Search for the cell housing the specified text and yield its (X, Y) center coordinate. 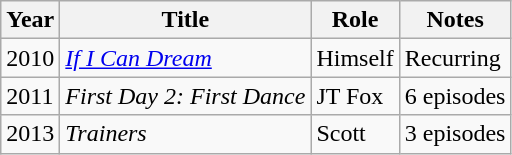
Year (30, 20)
2011 (30, 96)
3 episodes (455, 134)
If I Can Dream (186, 58)
Trainers (186, 134)
Himself (355, 58)
Notes (455, 20)
Recurring (455, 58)
Title (186, 20)
JT Fox (355, 96)
Scott (355, 134)
First Day 2: First Dance (186, 96)
Role (355, 20)
6 episodes (455, 96)
2013 (30, 134)
2010 (30, 58)
